Find where the given text appears and provide that cell's center as [X, Y] coordinate. 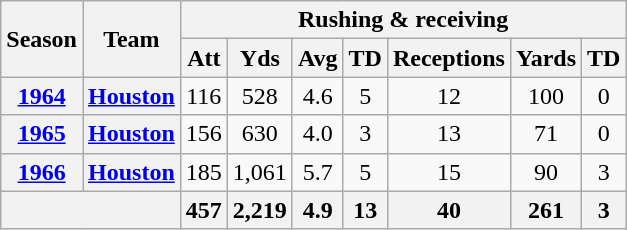
116 [204, 96]
Season [42, 39]
Yards [546, 58]
185 [204, 172]
261 [546, 210]
Yds [260, 58]
Avg [318, 58]
Att [204, 58]
2,219 [260, 210]
156 [204, 134]
4.9 [318, 210]
528 [260, 96]
Team [131, 39]
Receptions [448, 58]
4.6 [318, 96]
Rushing & receiving [403, 20]
5.7 [318, 172]
71 [546, 134]
1,061 [260, 172]
12 [448, 96]
100 [546, 96]
1964 [42, 96]
4.0 [318, 134]
40 [448, 210]
90 [546, 172]
457 [204, 210]
1966 [42, 172]
630 [260, 134]
1965 [42, 134]
15 [448, 172]
